Locate the cell with the specified text and output its (x, y) center coordinate. 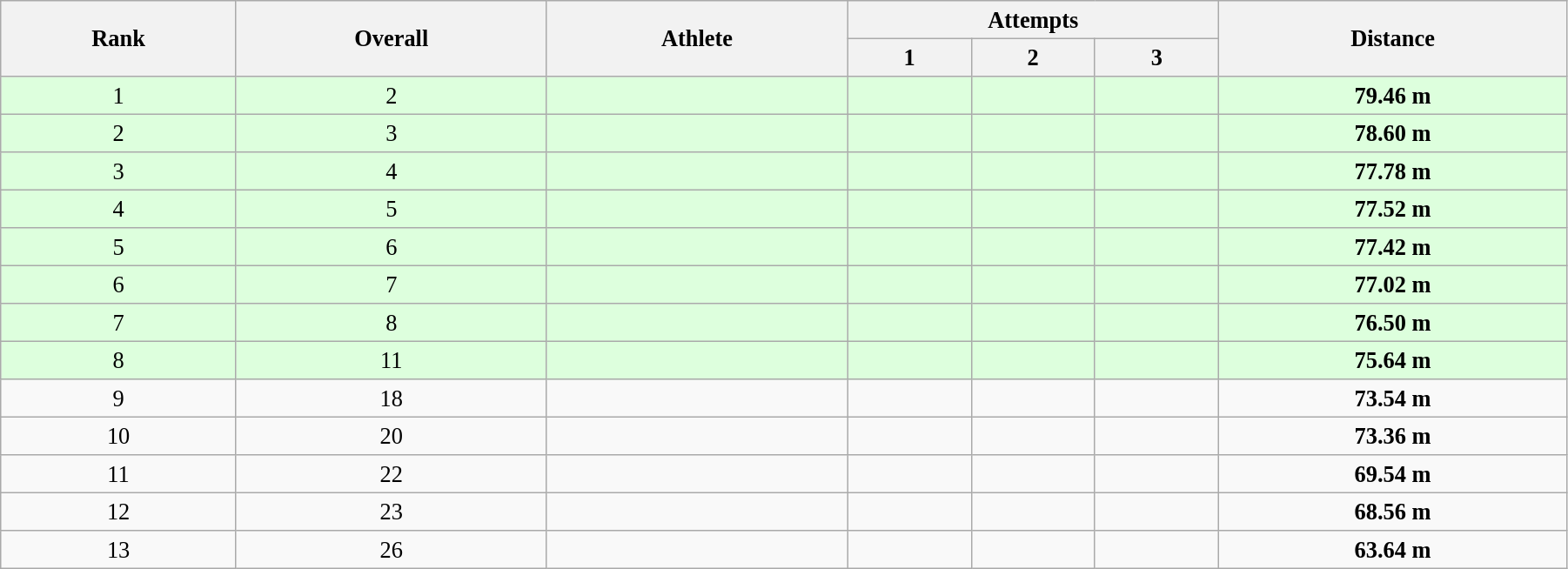
75.64 m (1393, 360)
73.54 m (1393, 398)
9 (118, 398)
20 (392, 436)
77.02 m (1393, 284)
73.36 m (1393, 436)
69.54 m (1393, 474)
79.46 m (1393, 95)
Overall (392, 38)
13 (118, 550)
77.52 m (1393, 209)
Athlete (697, 38)
26 (392, 550)
68.56 m (1393, 512)
18 (392, 398)
63.64 m (1393, 550)
Distance (1393, 38)
Rank (118, 38)
78.60 m (1393, 133)
77.78 m (1393, 171)
22 (392, 474)
12 (118, 512)
Attempts (1034, 19)
10 (118, 436)
76.50 m (1393, 323)
23 (392, 512)
77.42 m (1393, 247)
